Search for the cell housing the specified text and yield its (X, Y) center coordinate. 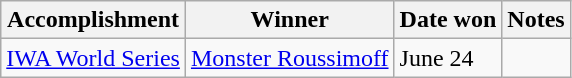
Accomplishment (94, 20)
Notes (536, 20)
Date won (448, 20)
Monster Roussimoff (290, 58)
IWA World Series (94, 58)
Winner (290, 20)
June 24 (448, 58)
